Scan for the cell matching the given text and deliver its (X, Y) coordinate at center. 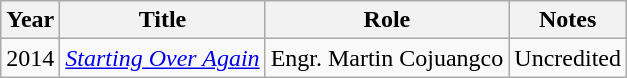
Notes (568, 20)
Year (30, 20)
Starting Over Again (162, 58)
Uncredited (568, 58)
Role (387, 20)
Engr. Martin Cojuangco (387, 58)
Title (162, 20)
2014 (30, 58)
